Output the [x, y] coordinate of the center of the cell containing the given text.  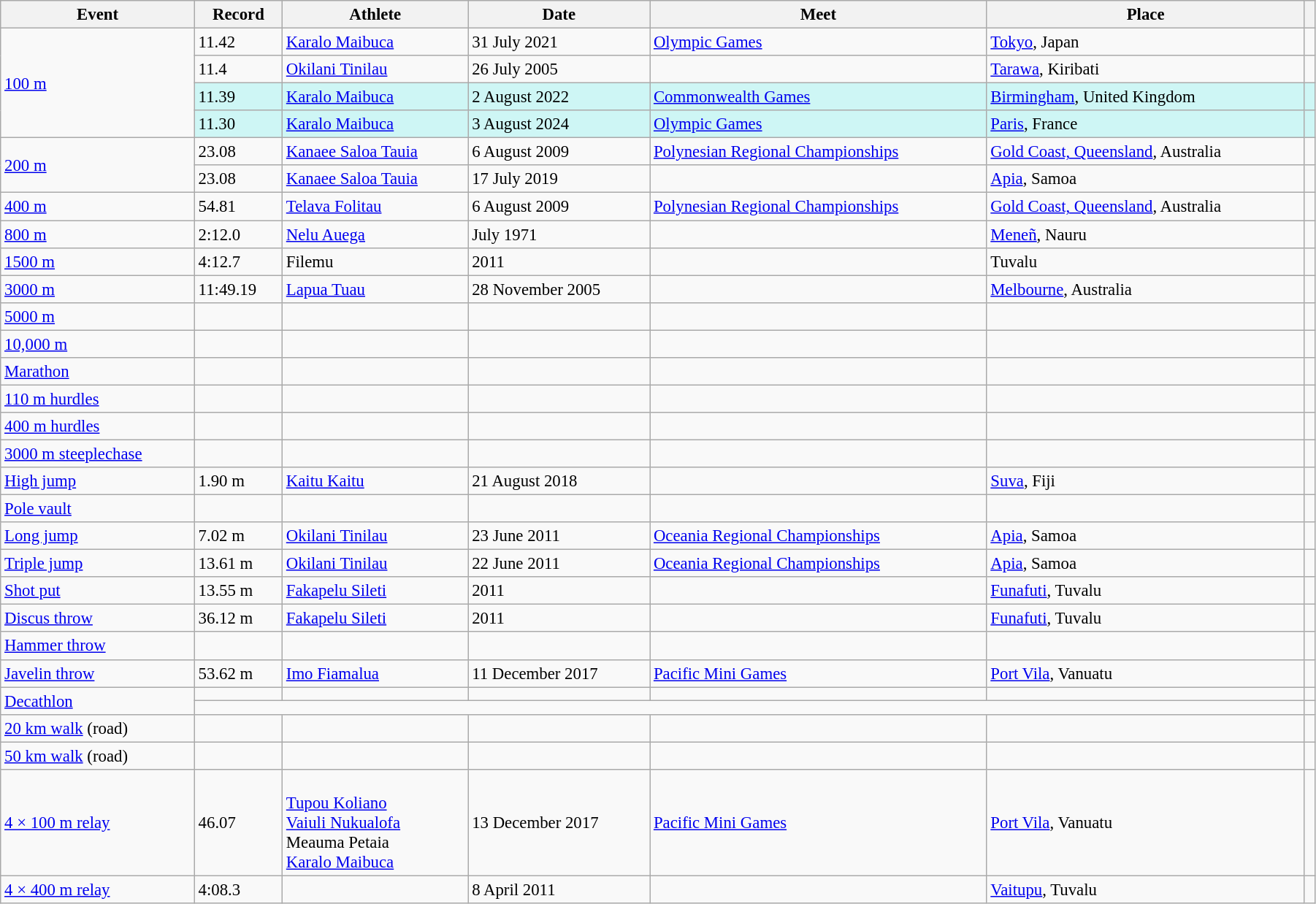
400 m hurdles [98, 426]
Melbourne, Australia [1145, 289]
Commonwealth Games [818, 97]
46.07 [238, 823]
11 December 2017 [559, 673]
5000 m [98, 316]
Vaitupu, Tuvalu [1145, 889]
Place [1145, 15]
1.90 m [238, 481]
22 June 2011 [559, 564]
July 1971 [559, 234]
Nelu Auega [375, 234]
1500 m [98, 261]
7.02 m [238, 536]
17 July 2019 [559, 179]
11.39 [238, 97]
Discus throw [98, 618]
13.61 m [238, 564]
100 m [98, 83]
10,000 m [98, 344]
Telava Folitau [375, 207]
Triple jump [98, 564]
20 km walk (road) [98, 728]
110 m hurdles [98, 399]
Javelin throw [98, 673]
Event [98, 15]
54.81 [238, 207]
Paris, France [1145, 124]
13 December 2017 [559, 823]
Tuvalu [1145, 261]
Filemu [375, 261]
Meneñ, Nauru [1145, 234]
8 April 2011 [559, 889]
53.62 m [238, 673]
26 July 2005 [559, 69]
31 July 2021 [559, 42]
13.55 m [238, 591]
800 m [98, 234]
Tokyo, Japan [1145, 42]
3 August 2024 [559, 124]
11.42 [238, 42]
Imo Fiamalua [375, 673]
21 August 2018 [559, 481]
Athlete [375, 15]
4 × 100 m relay [98, 823]
2:12.0 [238, 234]
Suva, Fiji [1145, 481]
36.12 m [238, 618]
Marathon [98, 372]
Record [238, 15]
Birmingham, United Kingdom [1145, 97]
23 June 2011 [559, 536]
11:49.19 [238, 289]
4:08.3 [238, 889]
2 August 2022 [559, 97]
Decathlon [98, 701]
Long jump [98, 536]
4 × 400 m relay [98, 889]
Lapua Tuau [375, 289]
Kaitu Kaitu [375, 481]
11.4 [238, 69]
Shot put [98, 591]
Meet [818, 15]
200 m [98, 165]
Tarawa, Kiribati [1145, 69]
Pole vault [98, 509]
Tupou KolianoVaiuli NukualofaMeauma PetaiaKaralo Maibuca [375, 823]
Hammer throw [98, 646]
50 km walk (road) [98, 756]
3000 m [98, 289]
Date [559, 15]
11.30 [238, 124]
4:12.7 [238, 261]
High jump [98, 481]
400 m [98, 207]
28 November 2005 [559, 289]
3000 m steeplechase [98, 453]
